Search for the cell housing the specified text and yield its (X, Y) center coordinate. 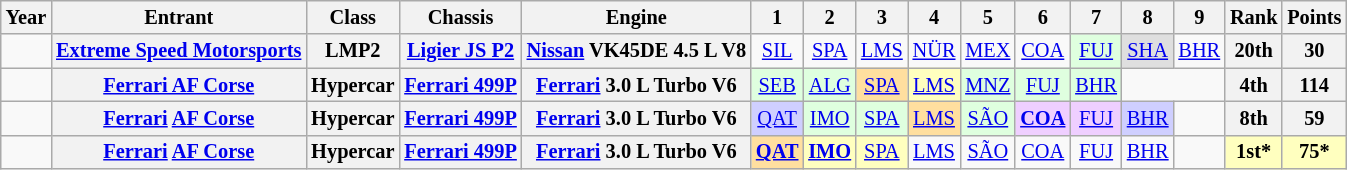
Points (1314, 17)
NÜR (934, 51)
20th (1254, 51)
Chassis (460, 17)
MEX (988, 51)
SIL (777, 51)
5 (988, 17)
Extreme Speed Motorsports (178, 51)
9 (1199, 17)
Ligier JS P2 (460, 51)
SHA (1148, 51)
8th (1254, 118)
1 (777, 17)
6 (1042, 17)
3 (882, 17)
4 (934, 17)
Rank (1254, 17)
Nissan VK45DE 4.5 L V8 (636, 51)
2 (830, 17)
SEB (777, 85)
30 (1314, 51)
Year (26, 17)
Entrant (178, 17)
LMP2 (352, 51)
75* (1314, 152)
114 (1314, 85)
4th (1254, 85)
8 (1148, 17)
MNZ (988, 85)
Class (352, 17)
ALG (830, 85)
1st* (1254, 152)
59 (1314, 118)
Engine (636, 17)
7 (1096, 17)
